Pinpoint the cell where the given text exists, returning its [x, y] midpoint coordinate. 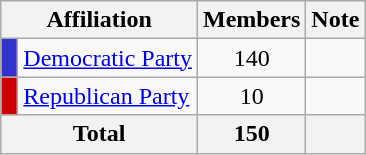
150 [251, 134]
Note [336, 20]
Total [100, 134]
Affiliation [100, 20]
10 [251, 96]
Members [251, 20]
Republican Party [108, 96]
Democratic Party [108, 58]
140 [251, 58]
